Determine the [X, Y] coordinate at the center of the cell enclosing the given text.  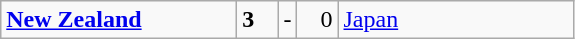
New Zealand [119, 20]
0 [318, 20]
3 [258, 20]
Japan [456, 20]
- [288, 20]
